Return (x, y) of the center of cell containing provided text 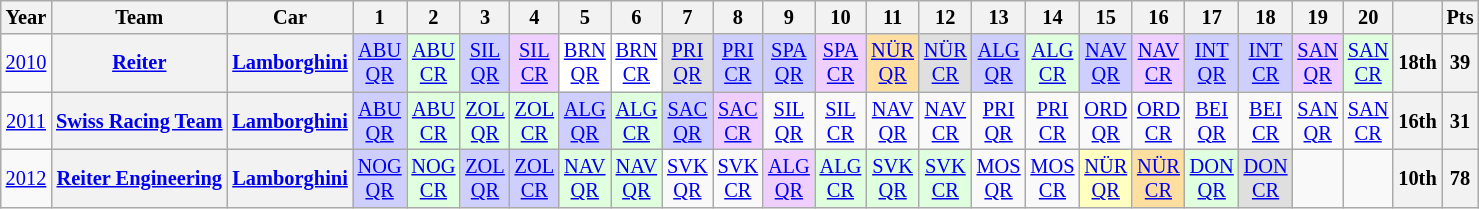
Team (139, 17)
2 (433, 17)
NOGQR (380, 178)
14 (1053, 17)
Car (290, 17)
ORDQR (1106, 121)
8 (738, 17)
13 (999, 17)
78 (1460, 178)
18th (1417, 63)
15 (1106, 17)
19 (1317, 17)
INTCR (1266, 63)
BEIQR (1212, 121)
39 (1460, 63)
DONCR (1266, 178)
BRNCR (637, 63)
3 (484, 17)
NOGCR (433, 178)
SPAQR (789, 63)
2012 (26, 178)
DONQR (1212, 178)
SACQR (687, 121)
10 (841, 17)
17 (1212, 17)
INTQR (1212, 63)
SPACR (841, 63)
16 (1158, 17)
MOSCR (1053, 178)
MOSQR (999, 178)
ORDCR (1158, 121)
20 (1368, 17)
5 (585, 17)
6 (637, 17)
7 (687, 17)
2011 (26, 121)
31 (1460, 121)
10th (1417, 178)
11 (892, 17)
Swiss Racing Team (139, 121)
18 (1266, 17)
BRNQR (585, 63)
Reiter Engineering (139, 178)
4 (534, 17)
BEICR (1266, 121)
2010 (26, 63)
1 (380, 17)
12 (946, 17)
Pts (1460, 17)
16th (1417, 121)
SACCR (738, 121)
Reiter (139, 63)
9 (789, 17)
Year (26, 17)
